Return [X, Y] of the center of cell containing provided text 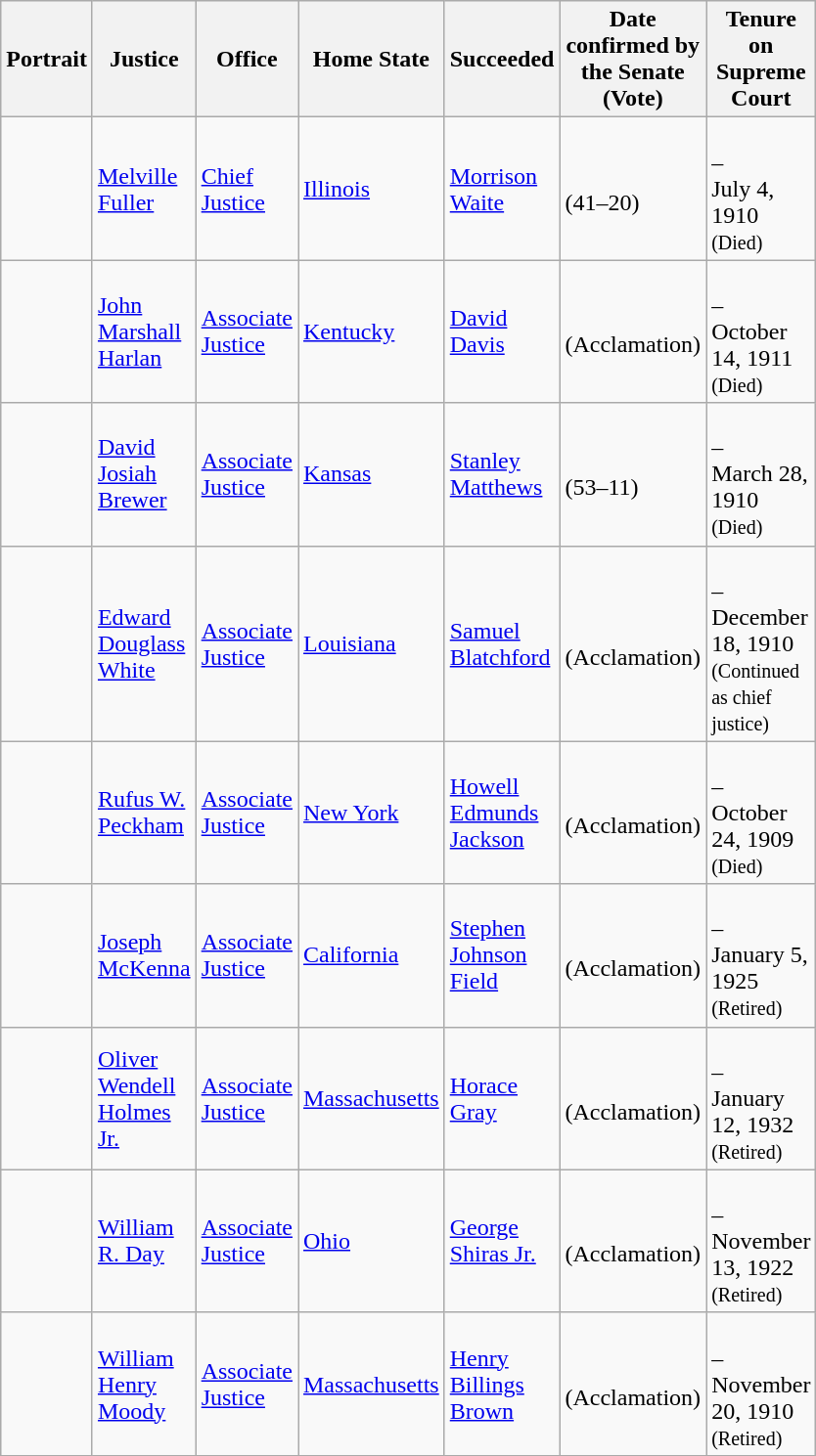
George Shiras Jr. [502, 1241]
Date confirmed by the Senate(Vote) [633, 59]
(41–20) [633, 189]
Portrait [47, 59]
–July 4, 1910(Died) [761, 189]
Samuel Blatchford [502, 643]
–October 24, 1909(Died) [761, 813]
Stanley Matthews [502, 474]
Howell Edmunds Jackson [502, 813]
Justice [144, 59]
–October 14, 1911(Died) [761, 331]
Rufus W. Peckham [144, 813]
Edward Douglass White [144, 643]
New York [371, 813]
Joseph McKenna [144, 955]
Kansas [371, 474]
Morrison Waite [502, 189]
William R. Day [144, 1241]
–January 5, 1925(Retired) [761, 955]
–November 20, 1910(Retired) [761, 1384]
David Davis [502, 331]
Office [247, 59]
–March 28, 1910(Died) [761, 474]
Melville Fuller [144, 189]
Chief Justice [247, 189]
Illinois [371, 189]
Oliver Wendell Holmes Jr. [144, 1098]
–January 12, 1932(Retired) [761, 1098]
California [371, 955]
Horace Gray [502, 1098]
David Josiah Brewer [144, 474]
Home State [371, 59]
–December 18, 1910(Continued as chief justice) [761, 643]
–November 13, 1922(Retired) [761, 1241]
John Marshall Harlan [144, 331]
Ohio [371, 1241]
Henry Billings Brown [502, 1384]
William Henry Moody [144, 1384]
Kentucky [371, 331]
(53–11) [633, 474]
Succeeded [502, 59]
Stephen Johnson Field [502, 955]
Tenure on Supreme Court [761, 59]
Louisiana [371, 643]
